Scan for the cell matching the given text and deliver its [X, Y] coordinate at center. 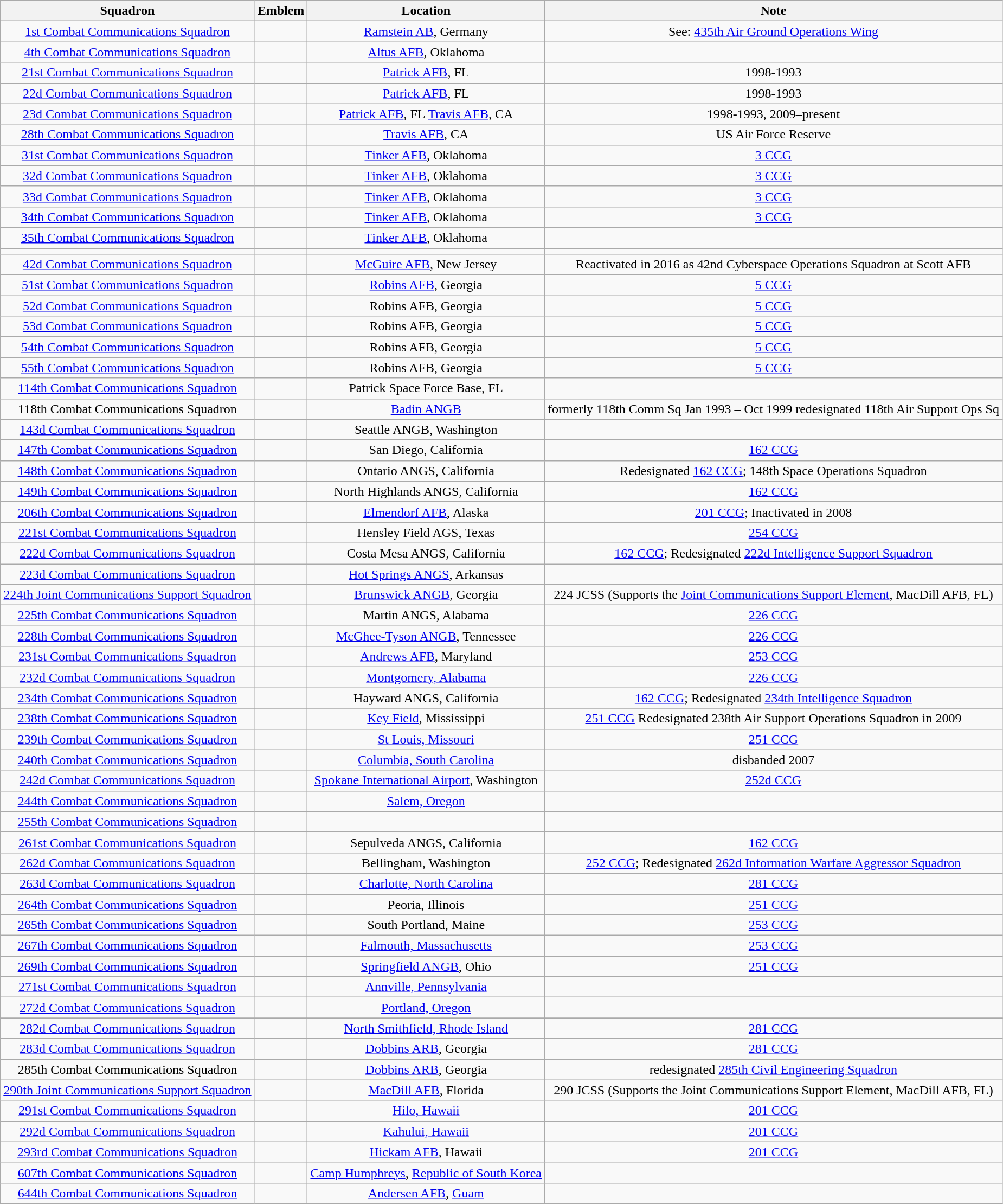
Andrews AFB, Maryland [426, 657]
23d Combat Communications Squadron [127, 114]
1998-1993, 2009–present [774, 114]
263d Combat Communications Squadron [127, 883]
282d Combat Communications Squadron [127, 1028]
See: 435th Air Ground Operations Wing [774, 31]
52d Combat Communications Squadron [127, 306]
254 CCG [774, 533]
147th Combat Communications Squadron [127, 450]
Emblem [281, 11]
34th Combat Communications Squadron [127, 217]
Andersen AFB, Guam [426, 1193]
21st Combat Communications Squadron [127, 73]
Patrick Space Force Base, FL [426, 388]
Annville, Pennsylvania [426, 987]
35th Combat Communications Squadron [127, 238]
162 CCG; Redesignated 234th Intelligence Squadron [774, 698]
Springfield ANGB, Ohio [426, 966]
Seattle ANGB, Washington [426, 430]
Charlotte, North Carolina [426, 883]
114th Combat Communications Squadron [127, 388]
Hayward ANGS, California [426, 698]
Redesignated 162 CCG; 148th Space Operations Squadron [774, 471]
Salem, Oregon [426, 801]
53d Combat Communications Squadron [127, 326]
Montgomery, Alabama [426, 677]
Columbia, South Carolina [426, 760]
Peoria, Illinois [426, 904]
Elmendorf AFB, Alaska [426, 512]
143d Combat Communications Squadron [127, 430]
244th Combat Communications Squadron [127, 801]
201 CCG; Inactivated in 2008 [774, 512]
223d Combat Communications Squadron [127, 574]
Badin ANGB [426, 409]
234th Combat Communications Squadron [127, 698]
Costa Mesa ANGS, California [426, 553]
272d Combat Communications Squadron [127, 1008]
Camp Humphreys, Republic of South Korea [426, 1173]
Brunswick ANGB, Georgia [426, 595]
Squadron [127, 11]
285th Combat Communications Squadron [127, 1069]
33d Combat Communications Squadron [127, 196]
disbanded 2007 [774, 760]
240th Combat Communications Squadron [127, 760]
22d Combat Communications Squadron [127, 93]
Ramstein AB, Germany [426, 31]
242d Combat Communications Squadron [127, 780]
55th Combat Communications Squadron [127, 368]
262d Combat Communications Squadron [127, 863]
225th Combat Communications Squadron [127, 616]
Hot Springs ANGS, Arkansas [426, 574]
251 CCG Redesignated 238th Air Support Operations Squadron in 2009 [774, 719]
Portland, Oregon [426, 1008]
271st Combat Communications Squadron [127, 987]
252d CCG [774, 780]
South Portland, Maine [426, 925]
221st Combat Communications Squadron [127, 533]
252 CCG; Redesignated 262d Information Warfare Aggressor Squadron [774, 863]
Reactivated in 2016 as 42nd Cyberspace Operations Squadron at Scott AFB [774, 265]
42d Combat Communications Squadron [127, 265]
Hickam AFB, Hawaii [426, 1152]
Hensley Field AGS, Texas [426, 533]
228th Combat Communications Squadron [127, 636]
Kahului, Hawaii [426, 1131]
239th Combat Communications Squadron [127, 739]
32d Combat Communications Squadron [127, 176]
224th Joint Communications Support Squadron [127, 595]
267th Combat Communications Squadron [127, 946]
269th Combat Communications Squadron [127, 966]
293rd Combat Communications Squadron [127, 1152]
222d Combat Communications Squadron [127, 553]
149th Combat Communications Squadron [127, 491]
Ontario ANGS, California [426, 471]
265th Combat Communications Squadron [127, 925]
231st Combat Communications Squadron [127, 657]
redesignated 285th Civil Engineering Squadron [774, 1069]
162 CCG; Redesignated 222d Intelligence Support Squadron [774, 553]
San Diego, California [426, 450]
Key Field, Mississippi [426, 719]
232d Combat Communications Squadron [127, 677]
Location [426, 11]
Falmouth, Massachusetts [426, 946]
North Highlands ANGS, California [426, 491]
Travis AFB, CA [426, 135]
MacDill AFB, Florida [426, 1090]
Spokane International Airport, Washington [426, 780]
Altus AFB, Oklahoma [426, 52]
1st Combat Communications Squadron [127, 31]
261st Combat Communications Squadron [127, 842]
4th Combat Communications Squadron [127, 52]
148th Combat Communications Squadron [127, 471]
Martin ANGS, Alabama [426, 616]
McGhee-Tyson ANGB, Tennessee [426, 636]
Hilo, Hawaii [426, 1111]
US Air Force Reserve [774, 135]
formerly 118th Comm Sq Jan 1993 – Oct 1999 redesignated 118th Air Support Ops Sq [774, 409]
290th Joint Communications Support Squadron [127, 1090]
118th Combat Communications Squadron [127, 409]
31st Combat Communications Squadron [127, 155]
206th Combat Communications Squadron [127, 512]
644th Combat Communications Squadron [127, 1193]
Note [774, 11]
McGuire AFB, New Jersey [426, 265]
264th Combat Communications Squadron [127, 904]
28th Combat Communications Squadron [127, 135]
Patrick AFB, FL Travis AFB, CA [426, 114]
St Louis, Missouri [426, 739]
283d Combat Communications Squadron [127, 1049]
51st Combat Communications Squadron [127, 285]
291st Combat Communications Squadron [127, 1111]
290 JCSS (Supports the Joint Communications Support Element, MacDill AFB, FL) [774, 1090]
North Smithfield, Rhode Island [426, 1028]
224 JCSS (Supports the Joint Communications Support Element, MacDill AFB, FL) [774, 595]
Sepulveda ANGS, California [426, 842]
54th Combat Communications Squadron [127, 347]
292d Combat Communications Squadron [127, 1131]
255th Combat Communications Squadron [127, 822]
238th Combat Communications Squadron [127, 719]
607th Combat Communications Squadron [127, 1173]
Bellingham, Washington [426, 863]
